Find where the given text appears and provide that cell's center as [x, y] coordinate. 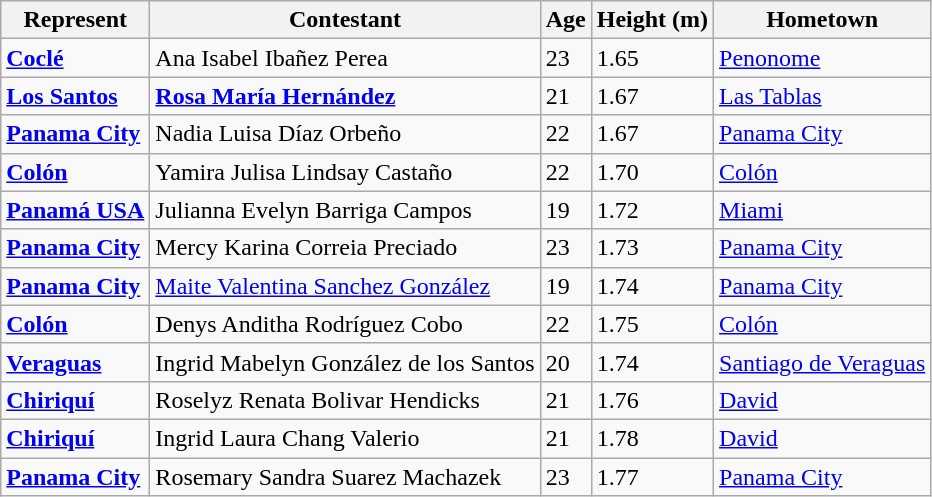
Rosa María Hernández [345, 96]
Ingrid Mabelyn González de los Santos [345, 362]
1.75 [652, 324]
20 [566, 362]
Roselyz Renata Bolivar Hendicks [345, 400]
1.72 [652, 210]
Los Santos [76, 96]
Veraguas [76, 362]
Maite Valentina Sanchez González [345, 286]
Rosemary Sandra Suarez Machazek [345, 477]
Mercy Karina Correia Preciado [345, 248]
Height (m) [652, 20]
Santiago de Veraguas [822, 362]
1.76 [652, 400]
Hometown [822, 20]
Ingrid Laura Chang Valerio [345, 438]
1.77 [652, 477]
Coclé [76, 58]
Julianna Evelyn Barriga Campos [345, 210]
1.78 [652, 438]
Ana Isabel Ibañez Perea [345, 58]
1.70 [652, 172]
Nadia Luisa Díaz Orbeño [345, 134]
Represent [76, 20]
Yamira Julisa Lindsay Castaño [345, 172]
Age [566, 20]
1.73 [652, 248]
Las Tablas [822, 96]
Contestant [345, 20]
Penonome [822, 58]
Miami [822, 210]
1.65 [652, 58]
Panamá USA [76, 210]
Denys Anditha Rodríguez Cobo [345, 324]
